Determine the [x, y] coordinate at the center of the cell enclosing the given text.  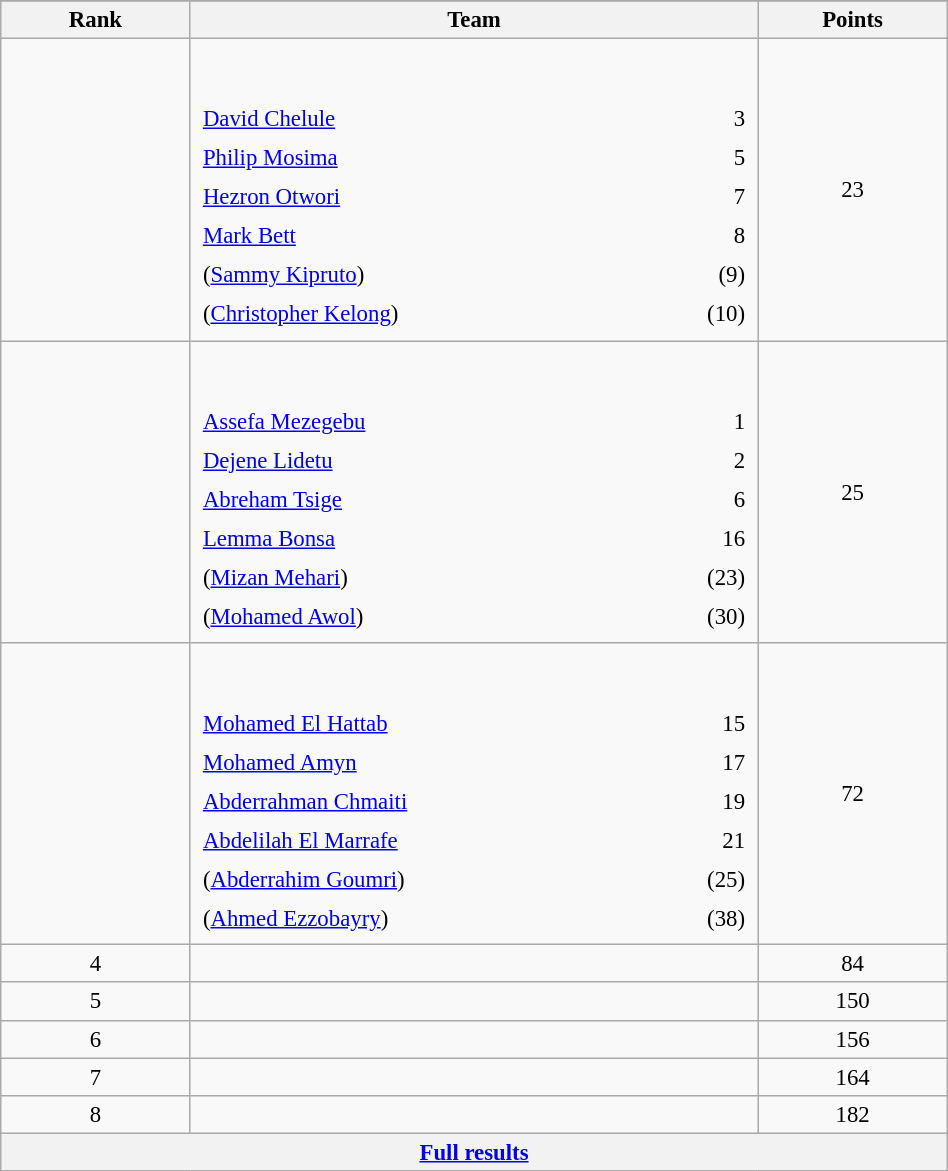
David Chelule 3 Philip Mosima 5 Hezron Otwori 7 Mark Bett 8 (Sammy Kipruto) (9) (Christopher Kelong) (10) [474, 190]
David Chelule [421, 119]
(Ahmed Ezzobayry) [422, 919]
16 [691, 538]
(10) [698, 314]
Abderrahman Chmaiti [422, 801]
(Mohamed Awol) [413, 616]
Points [852, 20]
Lemma Bonsa [413, 538]
Team [474, 20]
25 [852, 492]
164 [852, 1077]
Abreham Tsige [413, 499]
1 [691, 421]
72 [852, 794]
Rank [96, 20]
Assefa Mezegebu [413, 421]
21 [700, 840]
156 [852, 1039]
Abdelilah El Marrafe [422, 840]
23 [852, 190]
(30) [691, 616]
3 [698, 119]
(38) [700, 919]
(Sammy Kipruto) [421, 275]
19 [700, 801]
4 [96, 964]
(Abderrahim Goumri) [422, 880]
150 [852, 1002]
Full results [474, 1152]
Mohamed El Hattab 15 Mohamed Amyn 17 Abderrahman Chmaiti 19 Abdelilah El Marrafe 21 (Abderrahim Goumri) (25) (Ahmed Ezzobayry) (38) [474, 794]
(Christopher Kelong) [421, 314]
(9) [698, 275]
Assefa Mezegebu 1 Dejene Lidetu 2 Abreham Tsige 6 Lemma Bonsa 16 (Mizan Mehari) (23) (Mohamed Awol) (30) [474, 492]
Hezron Otwori [421, 197]
182 [852, 1114]
(25) [700, 880]
Mohamed El Hattab [422, 723]
Mark Bett [421, 236]
(Mizan Mehari) [413, 577]
15 [700, 723]
2 [691, 460]
17 [700, 762]
Philip Mosima [421, 158]
Mohamed Amyn [422, 762]
Dejene Lidetu [413, 460]
(23) [691, 577]
84 [852, 964]
